Pinpoint the cell where the given text exists, returning its (X, Y) midpoint coordinate. 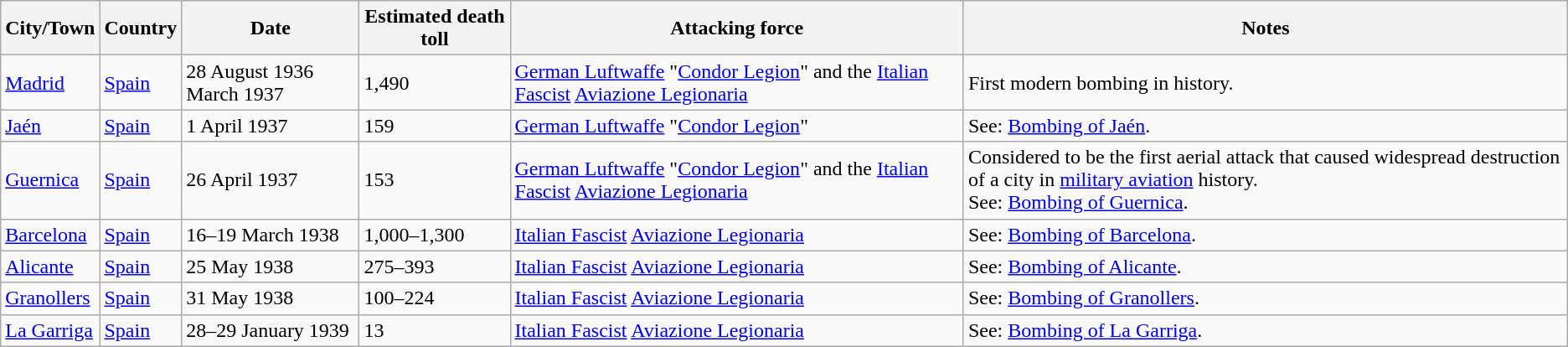
Country (141, 28)
1,490 (435, 82)
159 (435, 126)
La Garriga (50, 330)
1,000–1,300 (435, 235)
25 May 1938 (271, 267)
28–29 January 1939 (271, 330)
26 April 1937 (271, 180)
Alicante (50, 267)
See: Bombing of Alicante. (1265, 267)
13 (435, 330)
See: Bombing of La Garriga. (1265, 330)
German Luftwaffe "Condor Legion" (737, 126)
Jaén (50, 126)
1 April 1937 (271, 126)
Granollers (50, 298)
28 August 1936 March 1937 (271, 82)
Attacking force (737, 28)
Notes (1265, 28)
275–393 (435, 267)
See: Bombing of Jaén. (1265, 126)
Considered to be the first aerial attack that caused widespread destruction of a city in military aviation history.See: Bombing of Guernica. (1265, 180)
153 (435, 180)
Guernica (50, 180)
Madrid (50, 82)
Estimated death toll (435, 28)
Date (271, 28)
See: Bombing of Granollers. (1265, 298)
31 May 1938 (271, 298)
See: Bombing of Barcelona. (1265, 235)
16–19 March 1938 (271, 235)
City/Town (50, 28)
Barcelona (50, 235)
100–224 (435, 298)
First modern bombing in history. (1265, 82)
